Scan for the cell matching the given text and deliver its [x, y] coordinate at center. 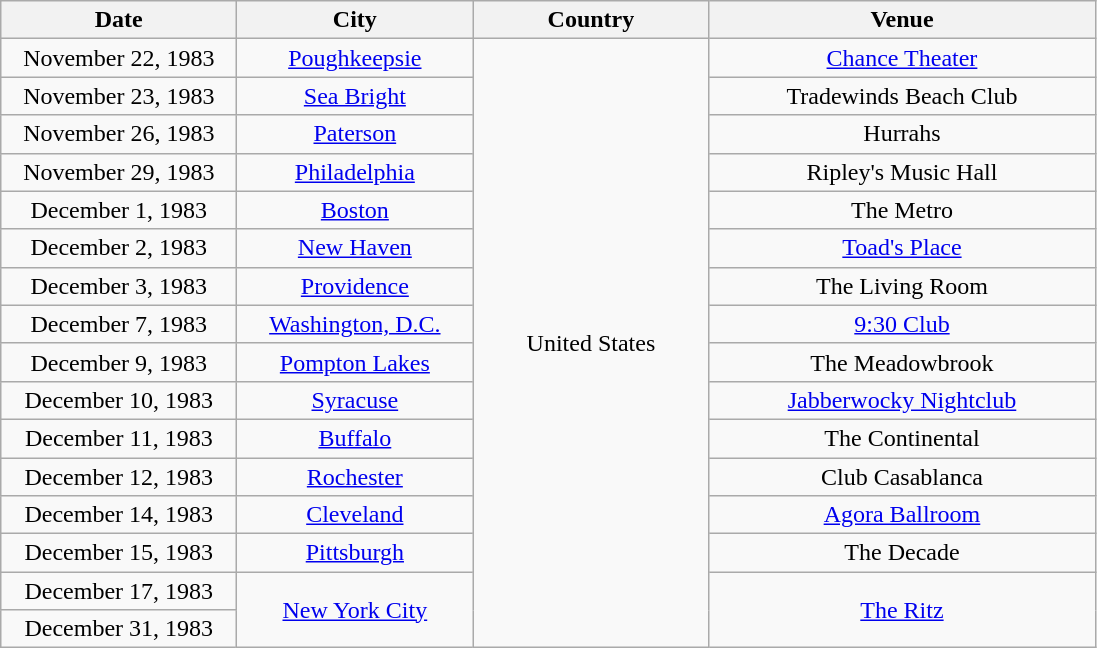
Syracuse [355, 400]
December 7, 1983 [119, 324]
Paterson [355, 134]
The Living Room [902, 286]
Pompton Lakes [355, 362]
Sea Bright [355, 96]
November 22, 1983 [119, 58]
December 17, 1983 [119, 591]
Rochester [355, 477]
The Metro [902, 210]
Providence [355, 286]
November 29, 1983 [119, 172]
Venue [902, 20]
December 3, 1983 [119, 286]
December 11, 1983 [119, 438]
December 2, 1983 [119, 248]
The Continental [902, 438]
Buffalo [355, 438]
December 14, 1983 [119, 515]
Toad's Place [902, 248]
Hurrahs [902, 134]
The Ritz [902, 610]
New Haven [355, 248]
November 23, 1983 [119, 96]
City [355, 20]
Jabberwocky Nightclub [902, 400]
Club Casablanca [902, 477]
Ripley's Music Hall [902, 172]
Agora Ballroom [902, 515]
December 1, 1983 [119, 210]
The Meadowbrook [902, 362]
9:30 Club [902, 324]
November 26, 1983 [119, 134]
United States [591, 344]
Washington, D.C. [355, 324]
Cleveland [355, 515]
December 12, 1983 [119, 477]
Poughkeepsie [355, 58]
Philadelphia [355, 172]
December 15, 1983 [119, 553]
Country [591, 20]
December 10, 1983 [119, 400]
Chance Theater [902, 58]
New York City [355, 610]
December 9, 1983 [119, 362]
Tradewinds Beach Club [902, 96]
Date [119, 20]
December 31, 1983 [119, 629]
The Decade [902, 553]
Pittsburgh [355, 553]
Boston [355, 210]
